Determine the (x, y) coordinate at the center of the cell enclosing the given text.  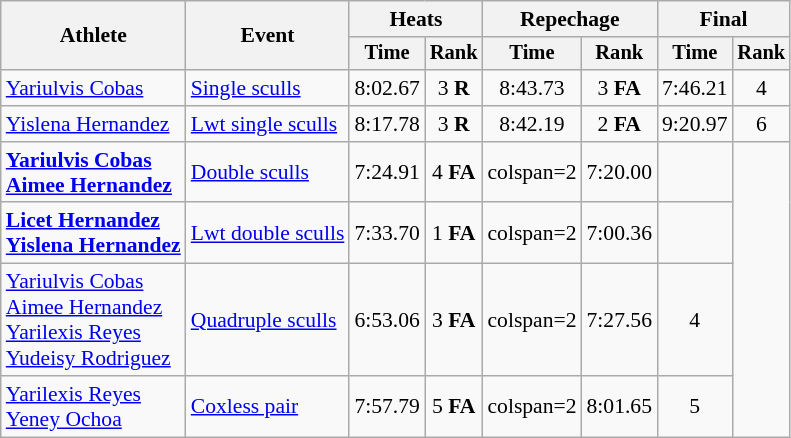
7:33.70 (386, 234)
Double sculls (268, 172)
Final (724, 19)
6 (761, 124)
Yariulvis CobasAimee Hernandez (94, 172)
8:42.19 (532, 124)
8:17.78 (386, 124)
7:57.79 (386, 406)
8:02.67 (386, 88)
5 (694, 406)
2 FA (620, 124)
7:27.56 (620, 320)
Single sculls (268, 88)
Licet HernandezYislena Hernandez (94, 234)
5 FA (454, 406)
7:20.00 (620, 172)
8:43.73 (532, 88)
Yariulvis CobasAimee HernandezYarilexis ReyesYudeisy Rodriguez (94, 320)
Heats (416, 19)
Yariulvis Cobas (94, 88)
Coxless pair (268, 406)
7:00.36 (620, 234)
4 FA (454, 172)
8:01.65 (620, 406)
7:46.21 (694, 88)
Yislena Hernandez (94, 124)
Lwt double sculls (268, 234)
Quadruple sculls (268, 320)
Lwt single sculls (268, 124)
9:20.97 (694, 124)
6:53.06 (386, 320)
Yarilexis ReyesYeney Ochoa (94, 406)
1 FA (454, 234)
7:24.91 (386, 172)
Athlete (94, 36)
Event (268, 36)
Repechage (570, 19)
